Determine the (X, Y) coordinate at the center of the cell enclosing the given text.  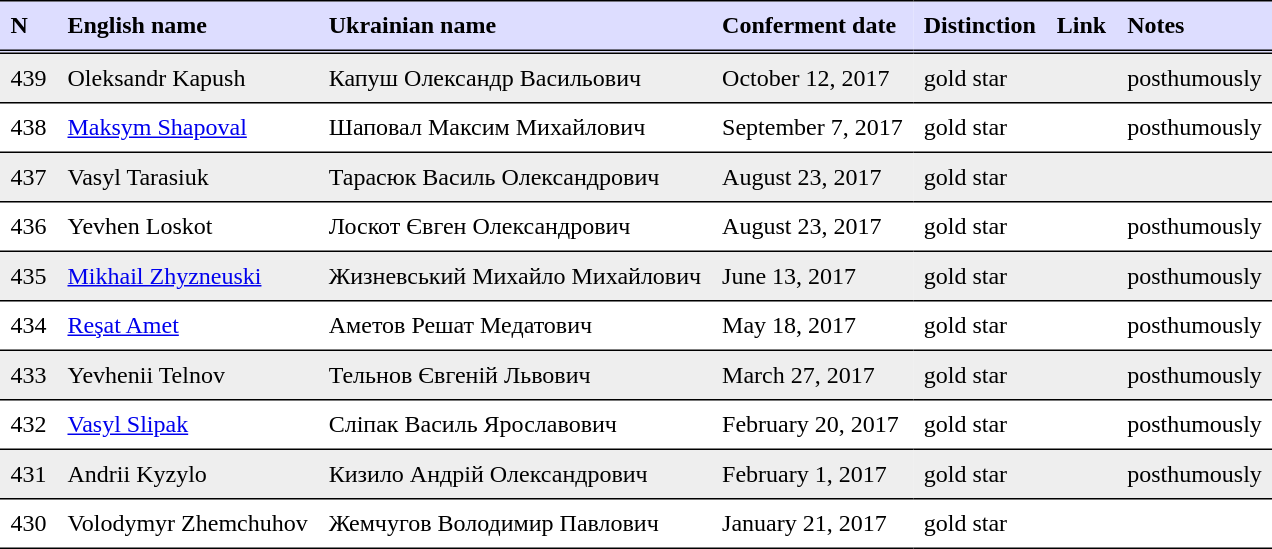
February 20, 2017 (813, 425)
437 (28, 177)
Ukrainian name (514, 26)
Conferment date (813, 26)
Mikhail Zhyzneuski (188, 276)
436 (28, 227)
English name (188, 26)
435 (28, 276)
Volodymyr Zhemchuhov (188, 524)
Жемчугов Володимир Павлович (514, 524)
June 13, 2017 (813, 276)
430 (28, 524)
Yevhenii Telnov (188, 375)
May 18, 2017 (813, 326)
October 12, 2017 (813, 78)
Link (1081, 26)
Vasyl Slipak (188, 425)
Тельнов Євгеній Львович (514, 375)
432 (28, 425)
Andrii Kyzylo (188, 474)
434 (28, 326)
Шаповал Максим Михайлович (514, 128)
January 21, 2017 (813, 524)
February 1, 2017 (813, 474)
Yevhen Loskot (188, 227)
Сліпак Василь Ярославович (514, 425)
Лоскот Євген Олександрович (514, 227)
N (28, 26)
Distinction (980, 26)
433 (28, 375)
431 (28, 474)
Reşat Amet (188, 326)
Жизневський Михайло Михайлович (514, 276)
March 27, 2017 (813, 375)
Кизило Андрій Олександрович (514, 474)
Капуш Олександр Васильович (514, 78)
Тарасюк Василь Олександрович (514, 177)
Oleksandr Kapush (188, 78)
September 7, 2017 (813, 128)
439 (28, 78)
Vasyl Tarasiuk (188, 177)
Maksym Shapoval (188, 128)
438 (28, 128)
Аметов Решат Медатович (514, 326)
